From the cell containing the given text, extract its center point as (X, Y) coordinate. 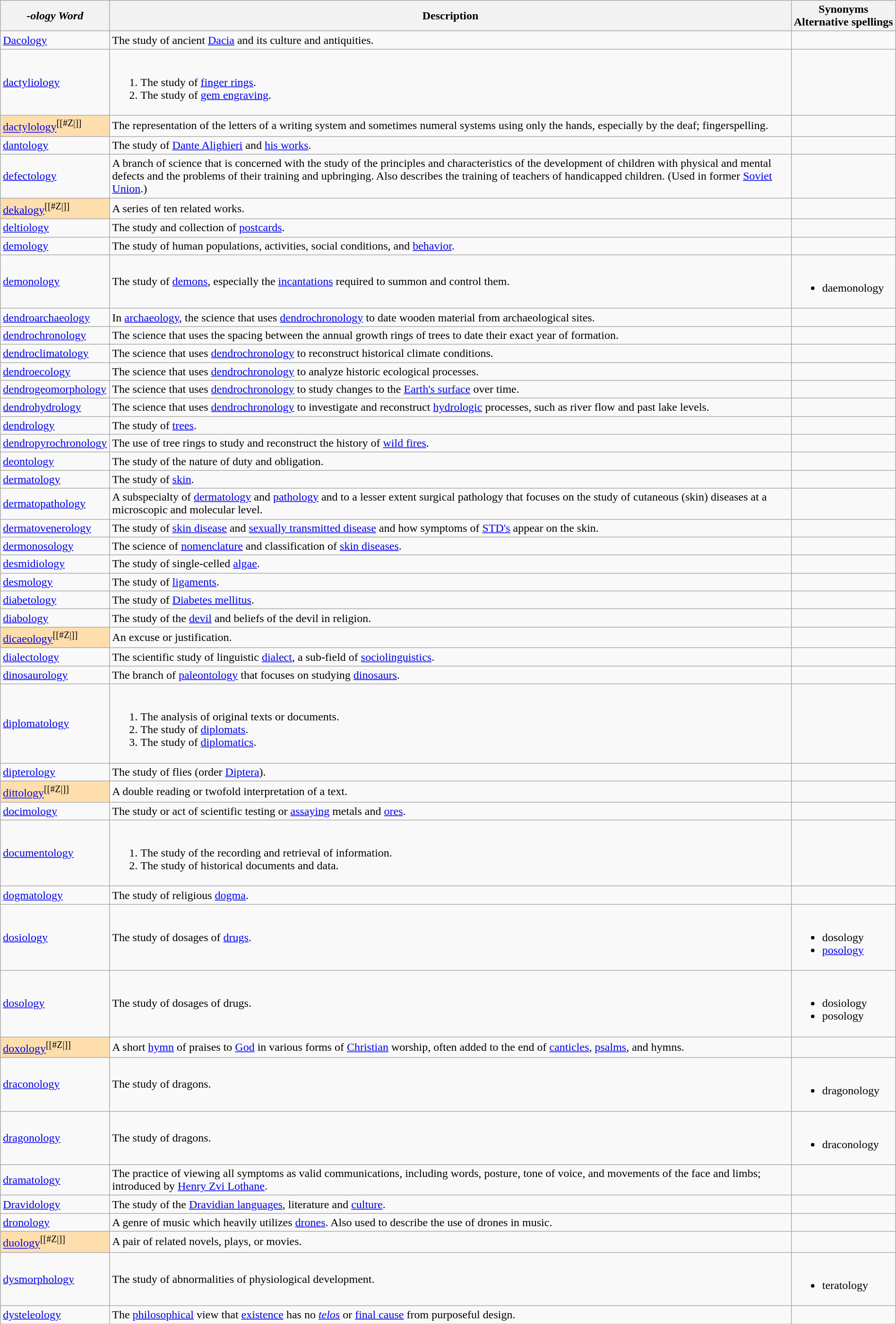
The science that uses dendrochronology to investigate and reconstruct hydrologic processes, such as river flow and past lake levels. (450, 407)
docimology (55, 811)
The study of Dante Alighieri and his works. (450, 145)
The analysis of original texts or documents.The study of diplomats.The study of diplomatics. (450, 723)
The study of the devil and beliefs of the devil in religion. (450, 618)
The scientific study of linguistic dialect, a sub-field of sociolinguistics. (450, 657)
dermonosology (55, 546)
A pair of related novels, plays, or movies. (450, 1242)
dekalogy[[#Z|]] (55, 209)
The study of abnormalities of physiological development. (450, 1279)
The study of skin. (450, 479)
dittology[[#Z|]] (55, 791)
dendrology (55, 425)
The science that uses dendrochronology to analyze historic ecological processes. (450, 372)
dialectology (55, 657)
A series of ten related works. (450, 209)
The science that uses the spacing between the annual growth rings of trees to date their exact year of formation. (450, 335)
dramatology (55, 1180)
The study of the recording and retrieval of information.The study of historical documents and data. (450, 853)
dogmatology (55, 895)
SynonymsAlternative spellings (843, 16)
diabetology (55, 600)
deltiology (55, 228)
teratology (843, 1279)
The science that uses dendrochronology to reconstruct historical climate conditions. (450, 353)
-ology Word (55, 16)
A genre of music which heavily utilizes drones. Also used to describe the use of drones in music. (450, 1222)
A short hymn of praises to God in various forms of Christian worship, often added to the end of canticles, psalms, and hymns. (450, 1047)
dinosaurology (55, 675)
dactyliology (55, 82)
An excuse or justification. (450, 637)
dermatology (55, 479)
desmology (55, 582)
dantology (55, 145)
Dacology (55, 40)
dosology (55, 1004)
deontology (55, 461)
The study of religious dogma. (450, 895)
daemonology (843, 282)
dendrohydrology (55, 407)
The study of trees. (450, 425)
The study of the Dravidian languages, literature and culture. (450, 1204)
dendropyrochronology (55, 443)
Description (450, 16)
dactylology[[#Z|]] (55, 126)
The study and collection of postcards. (450, 228)
A double reading or twofold interpretation of a text. (450, 791)
diplomatology (55, 723)
The study of ligaments. (450, 582)
dosologyposology (843, 937)
The science that uses dendrochronology to study changes to the Earth's surface over time. (450, 389)
defectology (55, 176)
In archaeology, the science that uses dendrochronology to date wooden material from archaeological sites. (450, 317)
The study of the nature of duty and obligation. (450, 461)
dicaeology[[#Z|]] (55, 637)
documentology (55, 853)
The study of skin disease and sexually transmitted disease and how symptoms of STD's appear on the skin. (450, 528)
Dravidology (55, 1204)
The study of flies (order Diptera). (450, 772)
The representation of the letters of a writing system and sometimes numeral systems using only the hands, especially by the deaf; fingerspelling. (450, 126)
diabology (55, 618)
dendrochronology (55, 335)
dendrogeomorphology (55, 389)
demonology (55, 282)
The science of nomenclature and classification of skin diseases. (450, 546)
The study of finger rings.The study of gem engraving. (450, 82)
The study of ancient Dacia and its culture and antiquities. (450, 40)
dysteleology (55, 1315)
The branch of paleontology that focuses on studying dinosaurs. (450, 675)
dermatopathology (55, 504)
demology (55, 246)
dosiologyposology (843, 1004)
The study of human populations, activities, social conditions, and behavior. (450, 246)
doxology[[#Z|]] (55, 1047)
dendroclimatology (55, 353)
The study or act of scientific testing or assaying metals and ores. (450, 811)
dendroecology (55, 372)
dendroarchaeology (55, 317)
The philosophical view that existence has no telos or final cause from purposeful design. (450, 1315)
dronology (55, 1222)
The study of Diabetes mellitus. (450, 600)
duology[[#Z|]] (55, 1242)
dermatovenerology (55, 528)
dipterology (55, 772)
dysmorphology (55, 1279)
desmidiology (55, 564)
The use of tree rings to study and reconstruct the history of wild fires. (450, 443)
dosiology (55, 937)
The study of single-celled algae. (450, 564)
The study of demons, especially the incantations required to summon and control them. (450, 282)
